Provide the [X, Y] coordinate of the cell's center where the given text is located.  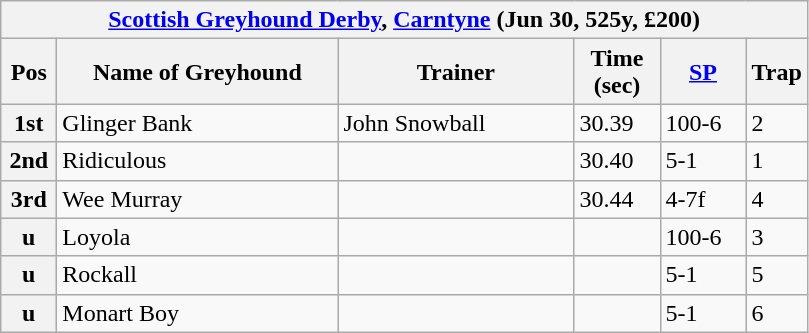
30.40 [617, 161]
Trainer [456, 72]
Monart Boy [198, 313]
Glinger Bank [198, 123]
Rockall [198, 275]
Scottish Greyhound Derby, Carntyne (Jun 30, 525y, £200) [404, 20]
2nd [29, 161]
Time (sec) [617, 72]
Pos [29, 72]
3 [776, 237]
Trap [776, 72]
SP [703, 72]
Name of Greyhound [198, 72]
3rd [29, 199]
4-7f [703, 199]
30.39 [617, 123]
6 [776, 313]
4 [776, 199]
Wee Murray [198, 199]
1st [29, 123]
1 [776, 161]
2 [776, 123]
5 [776, 275]
30.44 [617, 199]
Loyola [198, 237]
Ridiculous [198, 161]
John Snowball [456, 123]
